Detect which cell encompasses the target text, then output its (X, Y) center coordinate. 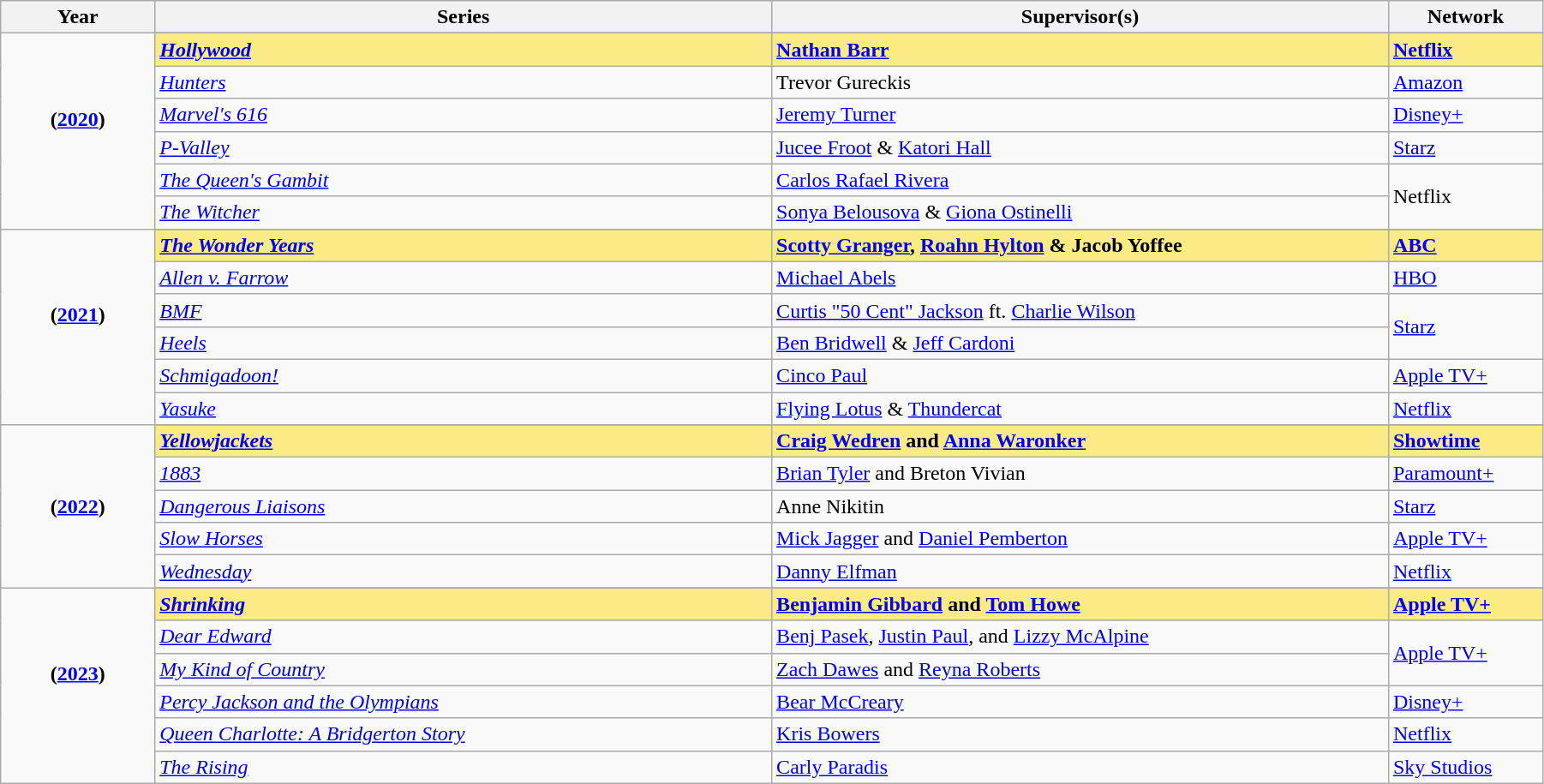
Schmigadoon! (464, 375)
(2020) (78, 131)
(2022) (78, 506)
Anne Nikitin (1080, 506)
The Witcher (464, 212)
Benjamin Gibbard and Tom Howe (1080, 604)
Trevor Gureckis (1080, 82)
Allen v. Farrow (464, 278)
The Rising (464, 767)
Scotty Granger, Roahn Hylton & Jacob Yoffee (1080, 245)
Bear McCreary (1080, 702)
Yellowjackets (464, 441)
Supervisor(s) (1080, 17)
Yasuke (464, 409)
Marvel's 616 (464, 115)
Sky Studios (1465, 767)
Dangerous Liaisons (464, 506)
My Kind of Country (464, 669)
Sonya Belousova & Giona Ostinelli (1080, 212)
Slow Horses (464, 539)
Mick Jagger and Daniel Pemberton (1080, 539)
1883 (464, 474)
Ben Bridwell & Jeff Cardoni (1080, 343)
Brian Tyler and Breton Vivian (1080, 474)
Paramount+ (1465, 474)
Flying Lotus & Thundercat (1080, 409)
(2023) (78, 685)
Queen Charlotte: A Bridgerton Story (464, 734)
Jeremy Turner (1080, 115)
HBO (1465, 278)
Shrinking (464, 604)
Benj Pasek, Justin Paul, and Lizzy McAlpine (1080, 637)
Cinco Paul (1080, 375)
BMF (464, 310)
Dear Edward (464, 637)
Wednesday (464, 572)
Curtis "50 Cent" Jackson ft. Charlie Wilson (1080, 310)
Danny Elfman (1080, 572)
Hunters (464, 82)
Carlos Rafael Rivera (1080, 180)
The Queen's Gambit (464, 180)
Michael Abels (1080, 278)
P-Valley (464, 147)
Year (78, 17)
Showtime (1465, 441)
Kris Bowers (1080, 734)
(2021) (78, 326)
Hollywood (464, 50)
Amazon (1465, 82)
ABC (1465, 245)
Heels (464, 343)
Craig Wedren and Anna Waronker (1080, 441)
Network (1465, 17)
Carly Paradis (1080, 767)
Zach Dawes and Reyna Roberts (1080, 669)
Jucee Froot & Katori Hall (1080, 147)
Nathan Barr (1080, 50)
Percy Jackson and the Olympians (464, 702)
Series (464, 17)
The Wonder Years (464, 245)
